Detect which cell encompasses the target text, then output its [X, Y] center coordinate. 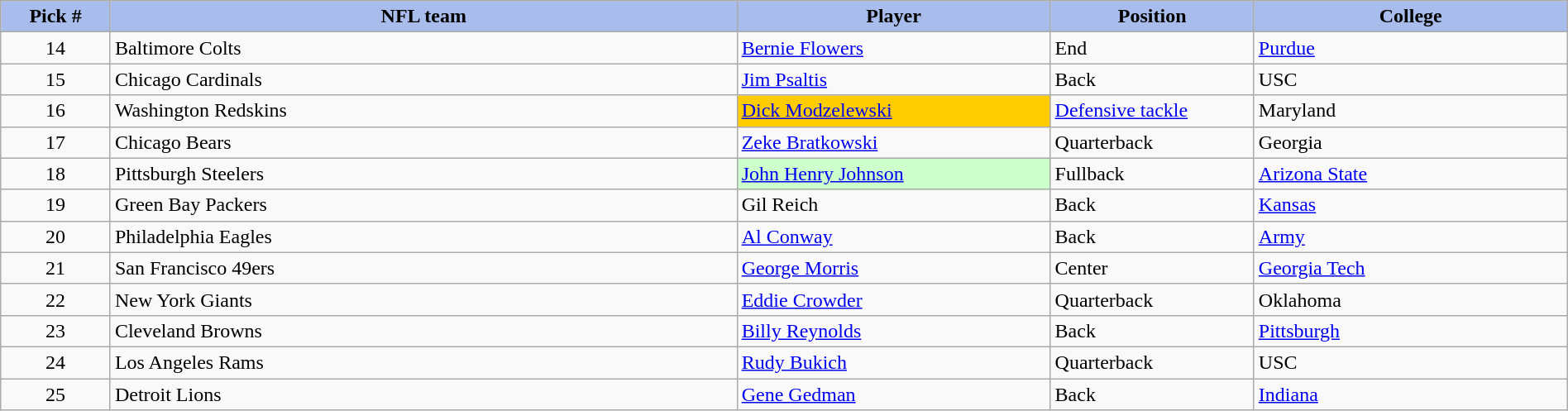
NFL team [423, 17]
Dick Modzelewski [893, 111]
John Henry Johnson [893, 174]
Jim Psaltis [893, 79]
Arizona State [1411, 174]
Chicago Cardinals [423, 79]
Chicago Bears [423, 142]
Baltimore Colts [423, 48]
Philadelphia Eagles [423, 237]
Kansas [1411, 205]
Billy Reynolds [893, 331]
17 [56, 142]
Al Conway [893, 237]
Gene Gedman [893, 394]
Fullback [1152, 174]
Pick # [56, 17]
Pittsburgh Steelers [423, 174]
Player [893, 17]
21 [56, 268]
Georgia Tech [1411, 268]
19 [56, 205]
Rudy Bukich [893, 362]
14 [56, 48]
Georgia [1411, 142]
Center [1152, 268]
Green Bay Packers [423, 205]
Army [1411, 237]
Zeke Bratkowski [893, 142]
Purdue [1411, 48]
Washington Redskins [423, 111]
Indiana [1411, 394]
18 [56, 174]
Cleveland Browns [423, 331]
Gil Reich [893, 205]
New York Giants [423, 299]
Maryland [1411, 111]
23 [56, 331]
Bernie Flowers [893, 48]
George Morris [893, 268]
Pittsburgh [1411, 331]
25 [56, 394]
Oklahoma [1411, 299]
College [1411, 17]
22 [56, 299]
Los Angeles Rams [423, 362]
20 [56, 237]
San Francisco 49ers [423, 268]
Defensive tackle [1152, 111]
24 [56, 362]
End [1152, 48]
Position [1152, 17]
16 [56, 111]
Eddie Crowder [893, 299]
15 [56, 79]
Detroit Lions [423, 394]
